Scan for the cell matching the given text and deliver its [X, Y] coordinate at center. 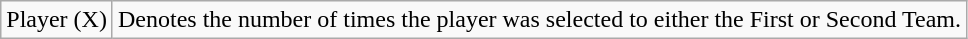
Player (X) [57, 20]
Denotes the number of times the player was selected to either the First or Second Team. [539, 20]
